Identify which cell holds the provided text, then report its [x, y] central coordinate. 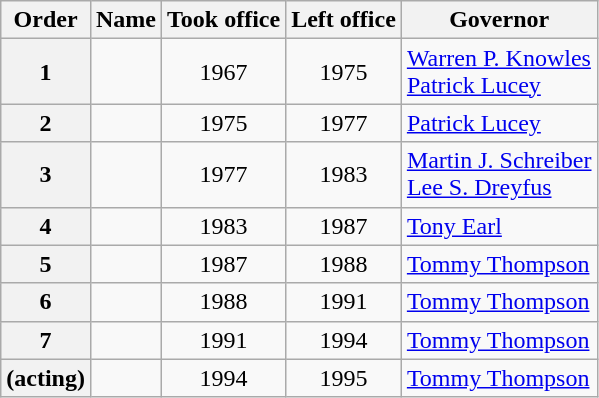
Tony Earl [499, 226]
(acting) [46, 378]
Patrick Lucey [499, 123]
Took office [224, 20]
Martin J. SchreiberLee S. Dreyfus [499, 174]
2 [46, 123]
Name [126, 20]
Warren P. KnowlesPatrick Lucey [499, 72]
1995 [344, 378]
Left office [344, 20]
3 [46, 174]
5 [46, 264]
Order [46, 20]
Governor [499, 20]
7 [46, 340]
1967 [224, 72]
4 [46, 226]
1 [46, 72]
6 [46, 302]
